Pinpoint the cell where the given text exists, returning its (x, y) midpoint coordinate. 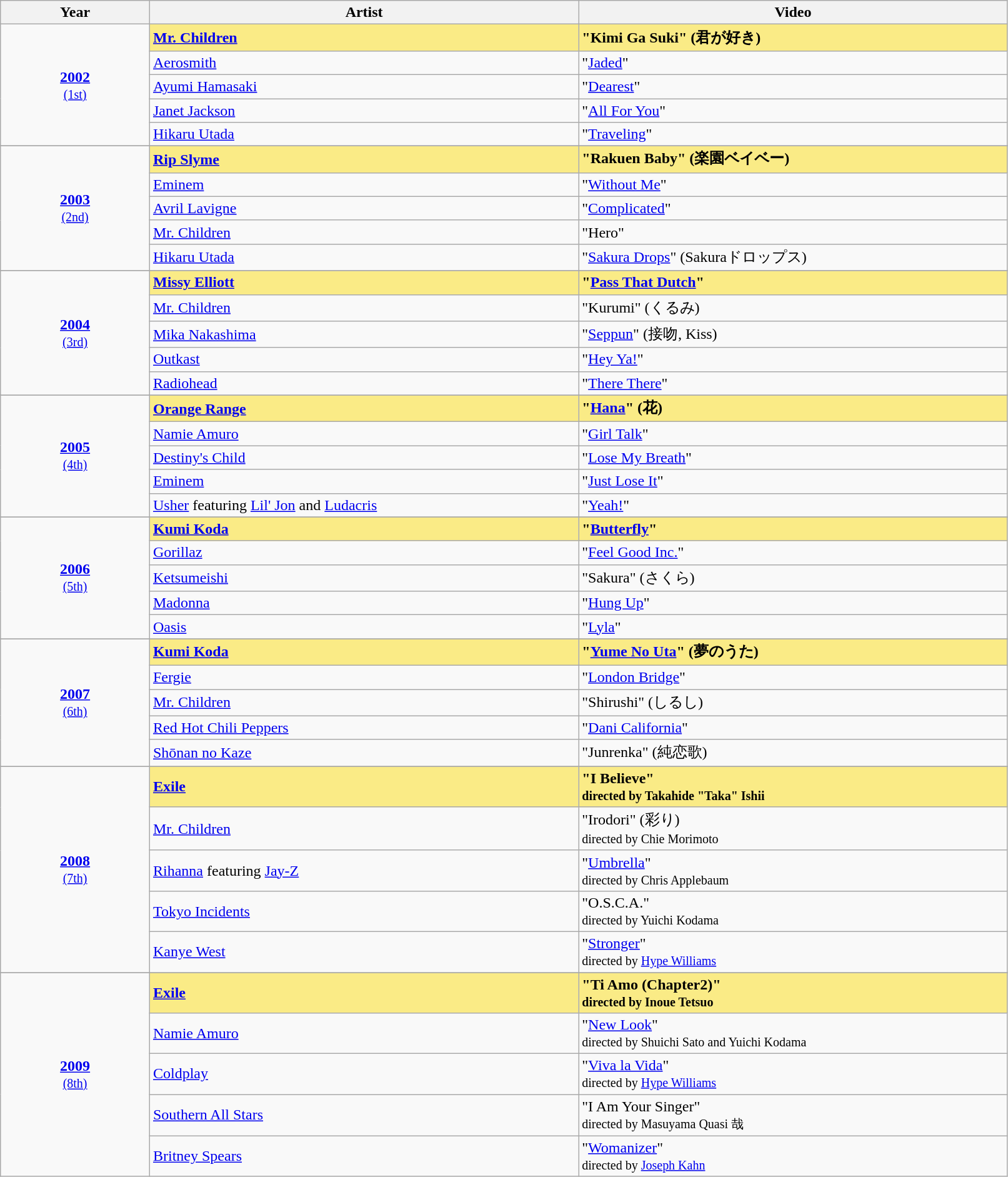
Rihanna featuring Jay-Z (364, 870)
"Dearest" (793, 86)
Shōnan no Kaze (364, 753)
2007(6th) (75, 703)
Red Hot Chili Peppers (364, 728)
"London Bridge" (793, 677)
Rip Slyme (364, 160)
"Kurumi" (くるみ) (793, 308)
"Hero" (793, 232)
"O.S.C.A."directed by Yuichi Kodama (793, 911)
"Complicated" (793, 208)
"Womanizer"directed by Joseph Kahn (793, 1156)
Oasis (364, 627)
"Lyla" (793, 627)
"Pass That Dutch" (793, 283)
"Sakura Drops" (Sakuraドロップス) (793, 258)
"Seppun" (接吻, Kiss) (793, 335)
"Butterfly" (793, 529)
Tokyo Incidents (364, 911)
Gorillaz (364, 553)
"New Look"directed by Shuichi Sato and Yuichi Kodama (793, 1034)
Mika Nakashima (364, 335)
"Ti Amo (Chapter2)"directed by Inoue Tetsuo (793, 993)
"Stronger"directed by Hype Williams (793, 951)
"Without Me" (793, 184)
"Hung Up" (793, 603)
"Jaded" (793, 63)
"Just Lose It" (793, 481)
"Kimi Ga Suki" (君が好き) (793, 38)
2004(3rd) (75, 333)
"Lose My Breath" (793, 458)
Destiny's Child (364, 458)
"Feel Good Inc." (793, 553)
Madonna (364, 603)
Coldplay (364, 1074)
2009(8th) (75, 1075)
Kanye West (364, 951)
Year (75, 13)
Radiohead (364, 383)
"All For You" (793, 111)
2002(1st) (75, 85)
"There There" (793, 383)
Ayumi Hamasaki (364, 86)
"Yume No Uta" (夢のうた) (793, 653)
"Dani California" (793, 728)
Artist (364, 13)
Britney Spears (364, 1156)
Southern All Stars (364, 1115)
2005(4th) (75, 456)
"Sakura" (さくら) (793, 578)
"Rakuen Baby" (楽園ベイベー) (793, 160)
Aerosmith (364, 63)
Ketsumeishi (364, 578)
"Hey Ya!" (793, 359)
2008(7th) (75, 869)
"Umbrella"directed by Chris Applebaum (793, 870)
"Hana" (花) (793, 409)
Janet Jackson (364, 111)
"Yeah!" (793, 505)
"Junrenka" (純恋歌) (793, 753)
2006(5th) (75, 578)
2003(2nd) (75, 209)
Avril Lavigne (364, 208)
Missy Elliott (364, 283)
Video (793, 13)
"I Am Your Singer"directed by Masuyama Quasi 哉 (793, 1115)
Outkast (364, 359)
Usher featuring Lil' Jon and Ludacris (364, 505)
"Traveling" (793, 134)
"Irodori" (彩り)directed by Chie Morimoto (793, 829)
"Viva la Vida"directed by Hype Williams (793, 1074)
"Girl Talk" (793, 434)
"Shirushi" (しるし) (793, 703)
Fergie (364, 677)
"I Believe"directed by Takahide "Taka" Ishii (793, 786)
Orange Range (364, 409)
